For the text-containing cell, return its midpoint in (x, y) coordinate format. 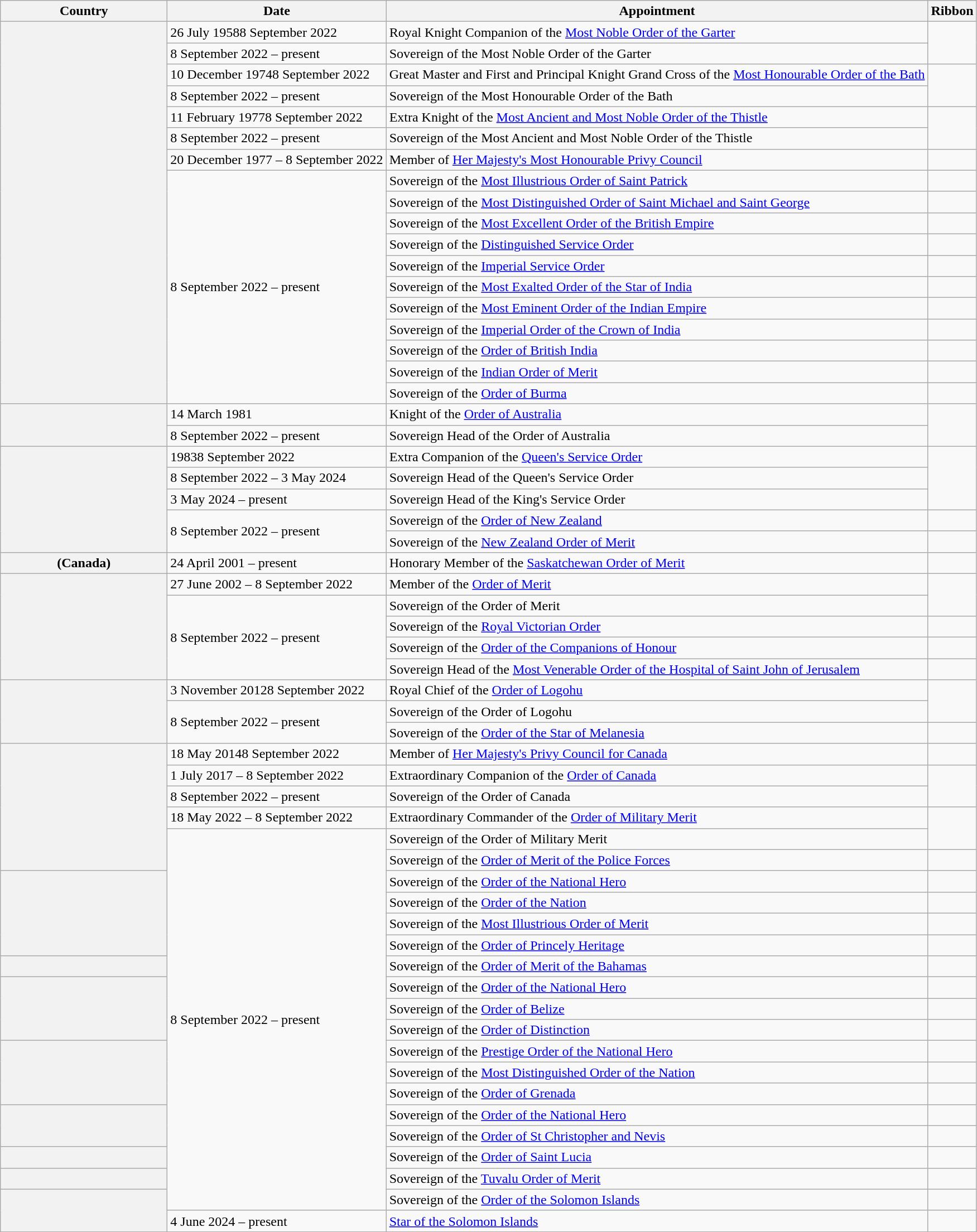
Sovereign of the Order of New Zealand (657, 520)
Sovereign of the Order of Grenada (657, 1094)
Sovereign of the Order of Logohu (657, 712)
Great Master and First and Principal Knight Grand Cross of the Most Honourable Order of the Bath (657, 75)
Sovereign of the Order of St Christopher and Nevis (657, 1136)
Sovereign of the Order of the Nation (657, 902)
Member of Her Majesty's Privy Council for Canada (657, 754)
Sovereign of the Order of the Companions of Honour (657, 648)
Knight of the Order of Australia (657, 414)
Sovereign of the Order of Princely Heritage (657, 945)
Sovereign of the Most Ancient and Most Noble Order of the Thistle (657, 138)
Sovereign of the Imperial Service Order (657, 266)
Sovereign of the Order of Merit of the Police Forces (657, 860)
27 June 2002 – 8 September 2022 (277, 584)
Sovereign of the Order of Saint Lucia (657, 1157)
11 February 19778 September 2022 (277, 117)
Sovereign of the Tuvalu Order of Merit (657, 1178)
24 April 2001 – present (277, 563)
Sovereign of the Order of Burma (657, 393)
Country (84, 11)
Sovereign of the Order of Military Merit (657, 839)
Sovereign of the Indian Order of Merit (657, 372)
Extra Knight of the Most Ancient and Most Noble Order of the Thistle (657, 117)
Member of Her Majesty's Most Honourable Privy Council (657, 160)
Sovereign of the Order of British India (657, 351)
Sovereign of the Most Exalted Order of the Star of India (657, 287)
18 May 2022 – 8 September 2022 (277, 818)
14 March 1981 (277, 414)
(Canada) (84, 563)
Extra Companion of the Queen's Service Order (657, 457)
20 December 1977 – 8 September 2022 (277, 160)
Extraordinary Companion of the Order of Canada (657, 775)
Sovereign of the Order of the Star of Melanesia (657, 733)
Sovereign of the Most Illustrious Order of Merit (657, 924)
Member of the Order of Merit (657, 584)
19838 September 2022 (277, 457)
Sovereign of the Prestige Order of the National Hero (657, 1051)
Sovereign of the Most Illustrious Order of Saint Patrick (657, 181)
Sovereign of the Order of Distinction (657, 1030)
Date (277, 11)
8 September 2022 – 3 May 2024 (277, 478)
3 November 20128 September 2022 (277, 690)
Sovereign of the Order of the Solomon Islands (657, 1200)
Sovereign Head of the Order of Australia (657, 436)
Sovereign of the Imperial Order of the Crown of India (657, 330)
3 May 2024 – present (277, 499)
Appointment (657, 11)
1 July 2017 – 8 September 2022 (277, 775)
Sovereign Head of the Queen's Service Order (657, 478)
Sovereign of the Most Distinguished Order of the Nation (657, 1072)
Sovereign of the Order of Merit of the Bahamas (657, 967)
Ribbon (952, 11)
Sovereign of the Most Eminent Order of the Indian Empire (657, 308)
Sovereign of the Most Distinguished Order of Saint Michael and Saint George (657, 202)
4 June 2024 – present (277, 1221)
18 May 20148 September 2022 (277, 754)
Sovereign Head of the King's Service Order (657, 499)
10 December 19748 September 2022 (277, 75)
Sovereign of the Order of Belize (657, 1009)
Royal Knight Companion of the Most Noble Order of the Garter (657, 32)
Sovereign of the Order of Merit (657, 605)
Sovereign of the Most Honourable Order of the Bath (657, 96)
Sovereign of the Distinguished Service Order (657, 244)
Sovereign Head of the Most Venerable Order of the Hospital of Saint John of Jerusalem (657, 669)
Extraordinary Commander of the Order of Military Merit (657, 818)
Sovereign of the Royal Victorian Order (657, 627)
Sovereign of the New Zealand Order of Merit (657, 542)
26 July 19588 September 2022 (277, 32)
Sovereign of the Order of Canada (657, 796)
Sovereign of the Most Noble Order of the Garter (657, 54)
Star of the Solomon Islands (657, 1221)
Sovereign of the Most Excellent Order of the British Empire (657, 223)
Royal Chief of the Order of Logohu (657, 690)
Honorary Member of the Saskatchewan Order of Merit (657, 563)
